Identify which cell holds the provided text, then report its [X, Y] central coordinate. 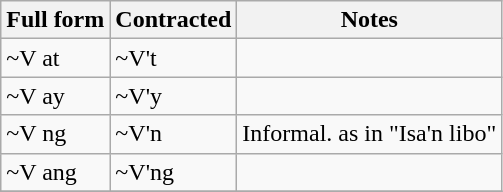
~V't [174, 58]
Contracted [174, 20]
~V ng [56, 134]
~V'y [174, 96]
~V'n [174, 134]
~V ang [56, 172]
Informal. as in "Isa'n libo" [370, 134]
~V ay [56, 96]
Full form [56, 20]
~V'ng [174, 172]
Notes [370, 20]
~V at [56, 58]
